Return the [x, y] coordinate for the center point of the cell that contains the specified text.  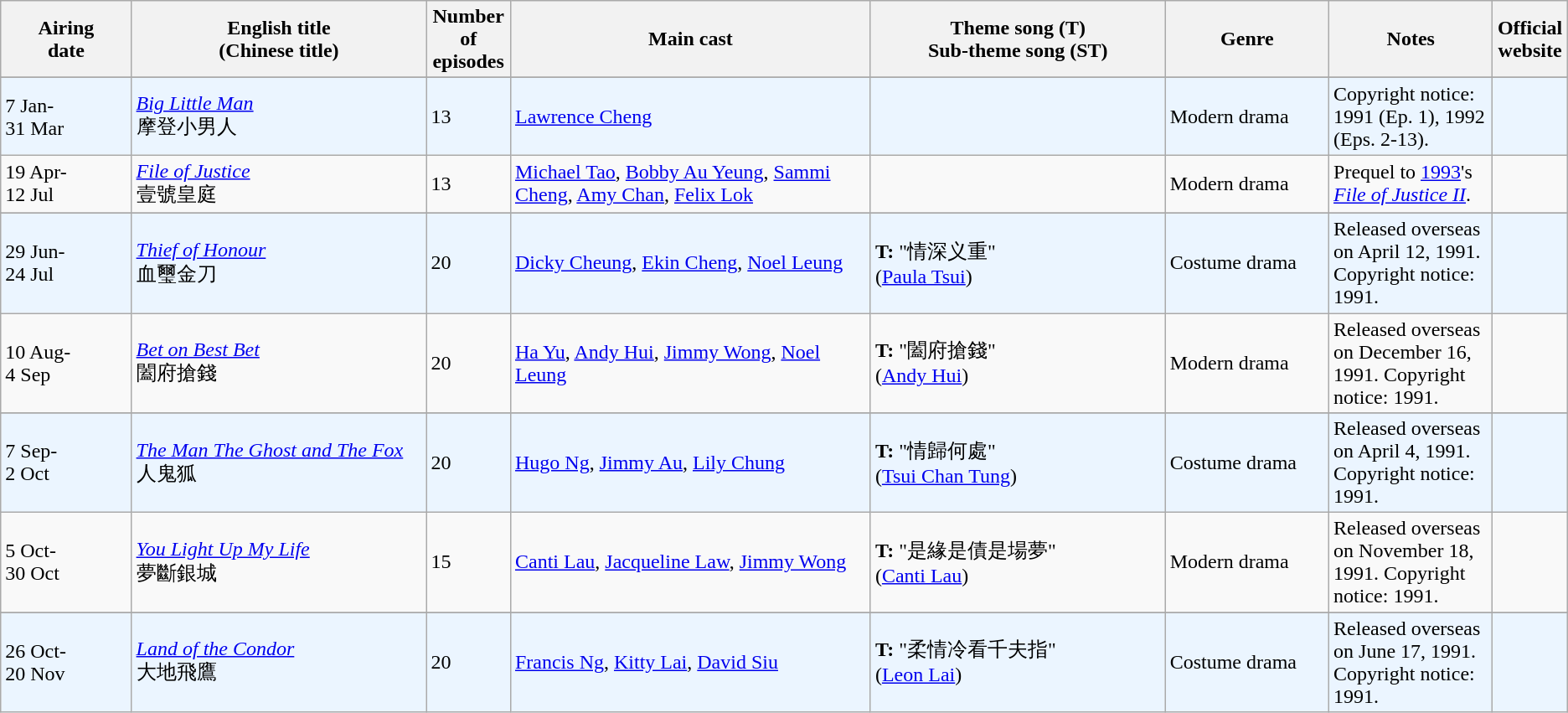
Released overseas on April 12, 1991. Copyright notice: 1991. [1411, 263]
Lawrence Cheng [690, 116]
15 [469, 563]
Genre [1246, 39]
T: "是緣是債是場夢" (Canti Lau) [1018, 563]
Main cast [690, 39]
Notes [1411, 39]
Big Little Man 摩登小男人 [279, 116]
Released overseas on June 17, 1991. Copyright notice: 1991. [1411, 662]
26 Oct- 20 Nov [66, 662]
7 Jan- 31 Mar [66, 116]
Dicky Cheung, Ekin Cheng, Noel Leung [690, 263]
T: "情歸何處" (Tsui Chan Tung) [1018, 462]
Released overseas on November 18, 1991. Copyright notice: 1991. [1411, 563]
Theme song (T) Sub-theme song (ST) [1018, 39]
10 Aug- 4 Sep [66, 364]
5 Oct- 30 Oct [66, 563]
Land of the Condor 大地飛鷹 [279, 662]
19 Apr- 12 Jul [66, 184]
Canti Lau, Jacqueline Law, Jimmy Wong [690, 563]
T: "柔情冷看千夫指" (Leon Lai) [1018, 662]
Number of episodes [469, 39]
Copyright notice: 1991 (Ep. 1), 1992 (Eps. 2-13). [1411, 116]
Hugo Ng, Jimmy Au, Lily Chung [690, 462]
Prequel to 1993's File of Justice II. [1411, 184]
The Man The Ghost and The Fox 人鬼狐 [279, 462]
T: "情深义重" (Paula Tsui) [1018, 263]
Michael Tao, Bobby Au Yeung, Sammi Cheng, Amy Chan, Felix Lok [690, 184]
Bet on Best Bet 闔府搶錢 [279, 364]
You Light Up My Life 夢斷銀城 [279, 563]
Released overseas on December 16, 1991. Copyright notice: 1991. [1411, 364]
Official website [1529, 39]
T: "闔府搶錢" (Andy Hui) [1018, 364]
29 Jun- 24 Jul [66, 263]
English title (Chinese title) [279, 39]
File of Justice 壹號皇庭 [279, 184]
7 Sep- 2 Oct [66, 462]
Released overseas on April 4, 1991. Copyright notice: 1991. [1411, 462]
Ha Yu, Andy Hui, Jimmy Wong, Noel Leung [690, 364]
Thief of Honour 血璽金刀 [279, 263]
Francis Ng, Kitty Lai, David Siu [690, 662]
Airingdate [66, 39]
